Identify which cell holds the provided text, then report its (x, y) central coordinate. 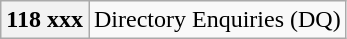
118 xxx (45, 20)
Directory Enquiries (DQ) (217, 20)
